Scan for the cell matching the given text and deliver its [x, y] coordinate at center. 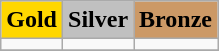
Gold [32, 20]
Silver [98, 20]
Bronze [176, 20]
